Identify which cell holds the provided text, then report its (X, Y) central coordinate. 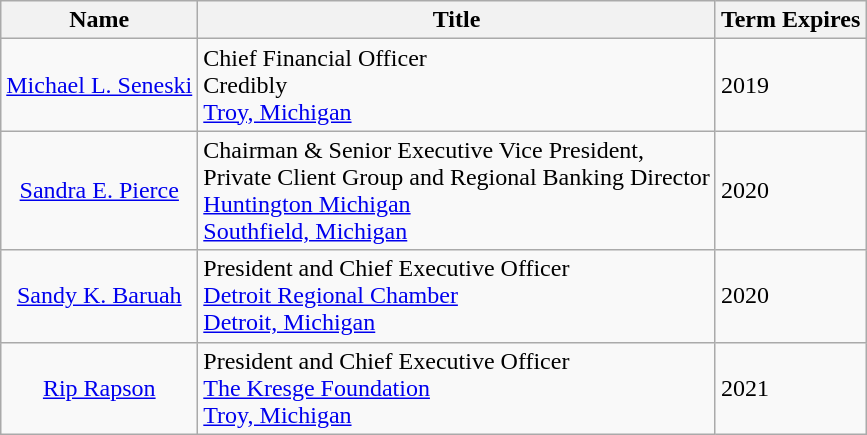
Title (457, 20)
Term Expires (790, 20)
Sandy K. Baruah (100, 296)
Chief Financial OfficerCrediblyTroy, Michigan (457, 85)
President and Chief Executive OfficerDetroit Regional ChamberDetroit, Michigan (457, 296)
President and Chief Executive OfficerThe Kresge FoundationTroy, Michigan (457, 388)
2021 (790, 388)
Rip Rapson (100, 388)
2019 (790, 85)
Sandra E. Pierce (100, 190)
Michael L. Seneski (100, 85)
Name (100, 20)
Chairman & Senior Executive Vice President,Private Client Group and Regional Banking DirectorHuntington MichiganSouthfield, Michigan (457, 190)
